Identify which cell holds the provided text, then report its [X, Y] central coordinate. 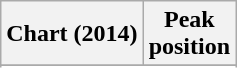
Chart (2014) [72, 34]
Peakposition [189, 34]
